Search for the cell housing the specified text and yield its (X, Y) center coordinate. 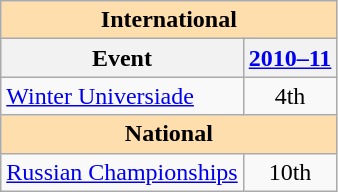
2010–11 (290, 58)
4th (290, 96)
Event (122, 58)
Russian Championships (122, 172)
Winter Universiade (122, 96)
10th (290, 172)
International (169, 20)
National (169, 134)
